From the cell containing the given text, extract its center point as (X, Y) coordinate. 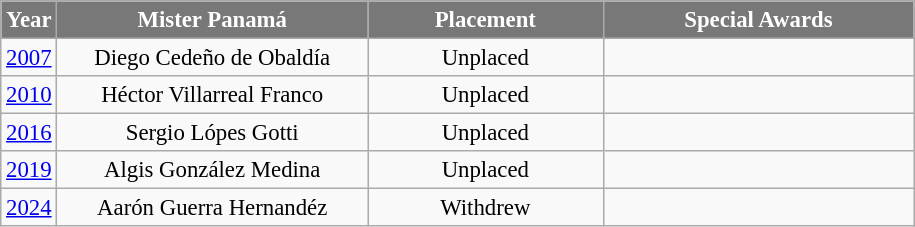
2007 (29, 58)
2016 (29, 133)
2019 (29, 170)
Special Awards (758, 20)
Héctor Villarreal Franco (212, 95)
Sergio Lópes Gotti (212, 133)
2010 (29, 95)
Aarón Guerra Hernandéz (212, 208)
Mister Panamá (212, 20)
Algis González Medina (212, 170)
Year (29, 20)
Diego Cedeño de Obaldía (212, 58)
Placement (486, 20)
2024 (29, 208)
Withdrew (486, 208)
